Pinpoint the cell where the given text exists, returning its [x, y] midpoint coordinate. 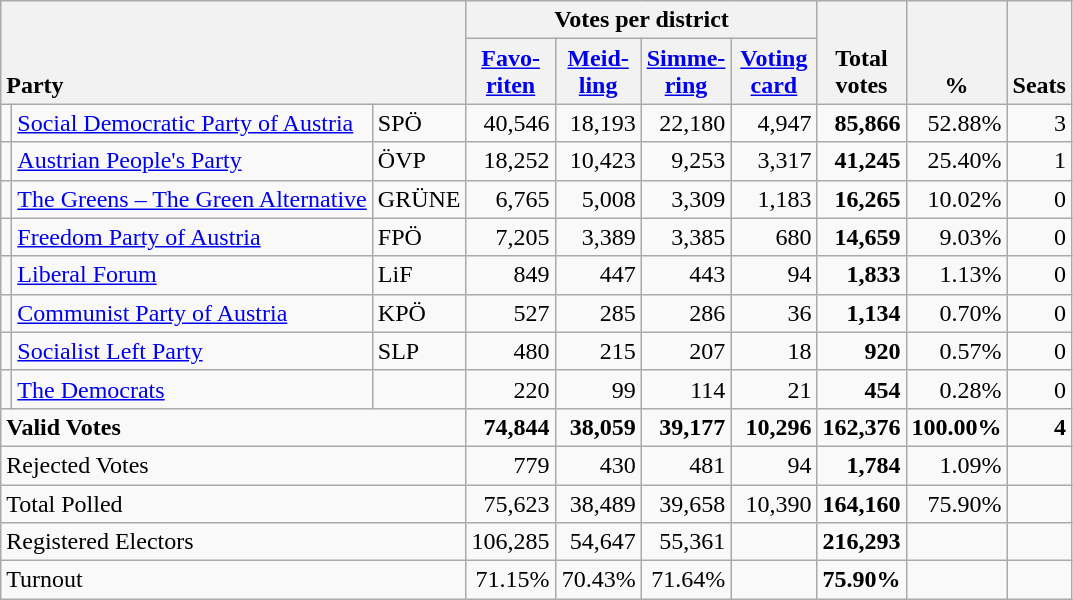
25.40% [956, 161]
Rejected Votes [234, 465]
527 [510, 313]
Meid-ling [598, 72]
40,546 [510, 123]
6,765 [510, 199]
39,658 [686, 503]
Communist Party of Austria [192, 313]
The Greens – The Green Alternative [192, 199]
4 [1039, 427]
Votingcard [774, 72]
18,252 [510, 161]
99 [598, 389]
Registered Electors [234, 542]
286 [686, 313]
36 [774, 313]
100.00% [956, 427]
443 [686, 275]
14,659 [862, 237]
SPÖ [419, 123]
Freedom Party of Austria [192, 237]
849 [510, 275]
LiF [419, 275]
Party [234, 52]
71.64% [686, 580]
1,784 [862, 465]
10,296 [774, 427]
18,193 [598, 123]
7,205 [510, 237]
18 [774, 351]
216,293 [862, 542]
Socialist Left Party [192, 351]
3 [1039, 123]
285 [598, 313]
1,134 [862, 313]
Totalvotes [862, 52]
Simme-ring [686, 72]
70.43% [598, 580]
Votes per district [642, 20]
0.70% [956, 313]
3,309 [686, 199]
1,183 [774, 199]
16,265 [862, 199]
The Democrats [192, 389]
164,160 [862, 503]
52.88% [956, 123]
1.13% [956, 275]
KPÖ [419, 313]
Liberal Forum [192, 275]
21 [774, 389]
GRÜNE [419, 199]
162,376 [862, 427]
Total Polled [234, 503]
480 [510, 351]
0.57% [956, 351]
779 [510, 465]
Favo-riten [510, 72]
1,833 [862, 275]
680 [774, 237]
10,423 [598, 161]
481 [686, 465]
10.02% [956, 199]
0.28% [956, 389]
1.09% [956, 465]
3,385 [686, 237]
74,844 [510, 427]
38,489 [598, 503]
38,059 [598, 427]
85,866 [862, 123]
Seats [1039, 52]
55,361 [686, 542]
Turnout [234, 580]
447 [598, 275]
215 [598, 351]
ÖVP [419, 161]
Austrian People's Party [192, 161]
114 [686, 389]
220 [510, 389]
39,177 [686, 427]
54,647 [598, 542]
22,180 [686, 123]
9.03% [956, 237]
3,389 [598, 237]
41,245 [862, 161]
5,008 [598, 199]
9,253 [686, 161]
3,317 [774, 161]
4,947 [774, 123]
FPÖ [419, 237]
Valid Votes [234, 427]
10,390 [774, 503]
71.15% [510, 580]
920 [862, 351]
Social Democratic Party of Austria [192, 123]
207 [686, 351]
454 [862, 389]
430 [598, 465]
% [956, 52]
1 [1039, 161]
106,285 [510, 542]
SLP [419, 351]
75,623 [510, 503]
